Identify which cell holds the provided text, then report its [X, Y] central coordinate. 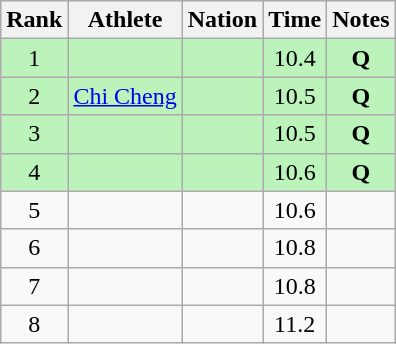
Rank [34, 20]
Chi Cheng [125, 96]
7 [34, 286]
2 [34, 96]
10.4 [295, 58]
1 [34, 58]
5 [34, 210]
Nation [222, 20]
11.2 [295, 324]
8 [34, 324]
Time [295, 20]
3 [34, 134]
Athlete [125, 20]
6 [34, 248]
Notes [361, 20]
4 [34, 172]
